Return [X, Y] of the center of cell containing provided text 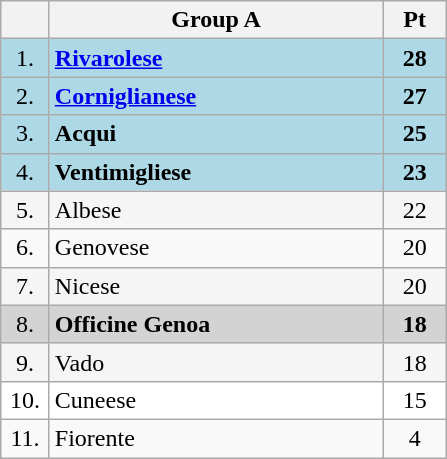
Genovese [216, 248]
27 [415, 96]
Fiorente [216, 438]
6. [26, 248]
9. [26, 362]
5. [26, 210]
23 [415, 172]
Ventimigliese [216, 172]
25 [415, 134]
15 [415, 400]
Corniglianese [216, 96]
2. [26, 96]
Albese [216, 210]
7. [26, 286]
22 [415, 210]
10. [26, 400]
4. [26, 172]
Cuneese [216, 400]
Rivarolese [216, 58]
1. [26, 58]
8. [26, 324]
Nicese [216, 286]
Pt [415, 20]
Acqui [216, 134]
Group A [216, 20]
3. [26, 134]
4 [415, 438]
Vado [216, 362]
Officine Genoa [216, 324]
28 [415, 58]
11. [26, 438]
